From the cell containing the given text, extract its center point as (x, y) coordinate. 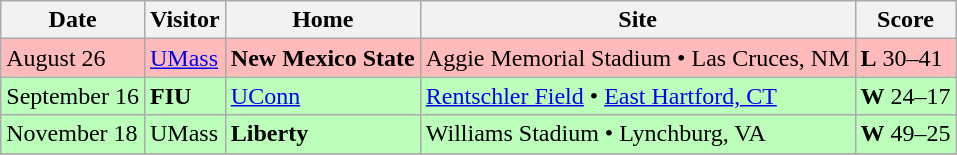
Visitor (184, 20)
Date (73, 20)
W 24–17 (906, 96)
November 18 (73, 134)
Williams Stadium • Lynchburg, VA (638, 134)
New Mexico State (322, 58)
August 26 (73, 58)
Rentschler Field • East Hartford, CT (638, 96)
Site (638, 20)
FIU (184, 96)
W 49–25 (906, 134)
Home (322, 20)
September 16 (73, 96)
Liberty (322, 134)
Aggie Memorial Stadium • Las Cruces, NM (638, 58)
Score (906, 20)
L 30–41 (906, 58)
UConn (322, 96)
